Extract the [X, Y] coordinate from the center of the cell holding the provided text.  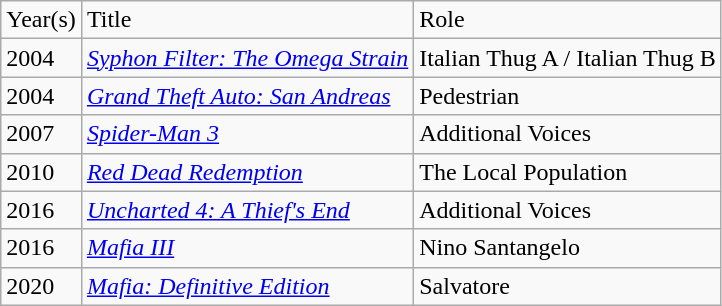
2007 [42, 134]
Year(s) [42, 20]
Uncharted 4: A Thief's End [247, 210]
Title [247, 20]
Grand Theft Auto: San Andreas [247, 96]
Pedestrian [568, 96]
Mafia: Definitive Edition [247, 286]
Syphon Filter: The Omega Strain [247, 58]
Spider-Man 3 [247, 134]
Italian Thug A / Italian Thug B [568, 58]
2010 [42, 172]
Nino Santangelo [568, 248]
Salvatore [568, 286]
Mafia III [247, 248]
Red Dead Redemption [247, 172]
2020 [42, 286]
Role [568, 20]
The Local Population [568, 172]
